From the cell containing the given text, extract its center point as (X, Y) coordinate. 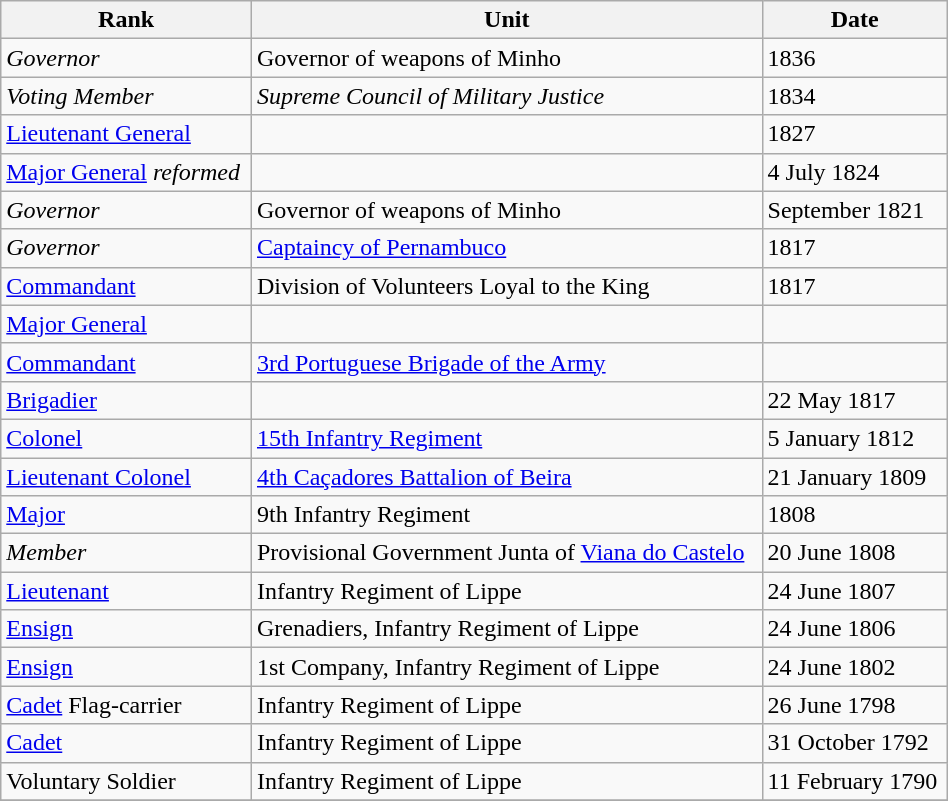
3rd Portuguese Brigade of the Army (506, 362)
Grenadiers, Infantry Regiment of Lippe (506, 629)
Provisional Government Junta of Viana do Castelo (506, 553)
September 1821 (854, 210)
Cadet Flag-carrier (126, 705)
Voluntary Soldier (126, 781)
24 June 1802 (854, 667)
24 June 1807 (854, 591)
Division of Volunteers Loyal to the King (506, 286)
Lieutenant (126, 591)
1808 (854, 515)
15th Infantry Regiment (506, 438)
Brigadier (126, 400)
Voting Member (126, 96)
4 July 1824 (854, 172)
22 May 1817 (854, 400)
4th Caçadores Battalion of Beira (506, 477)
Supreme Council of Military Justice (506, 96)
Major General (126, 324)
Date (854, 20)
31 October 1792 (854, 743)
1827 (854, 134)
Captaincy of Pernambuco (506, 248)
Member (126, 553)
5 January 1812 (854, 438)
Cadet (126, 743)
1st Company, Infantry Regiment of Lippe (506, 667)
21 January 1809 (854, 477)
Rank (126, 20)
20 June 1808 (854, 553)
Lieutenant Colonel (126, 477)
1836 (854, 58)
Colonel (126, 438)
Major (126, 515)
9th Infantry Regiment (506, 515)
26 June 1798 (854, 705)
11 February 1790 (854, 781)
Unit (506, 20)
Lieutenant General (126, 134)
1834 (854, 96)
Major General reformed (126, 172)
24 June 1806 (854, 629)
